Scan for the cell matching the given text and deliver its (X, Y) coordinate at center. 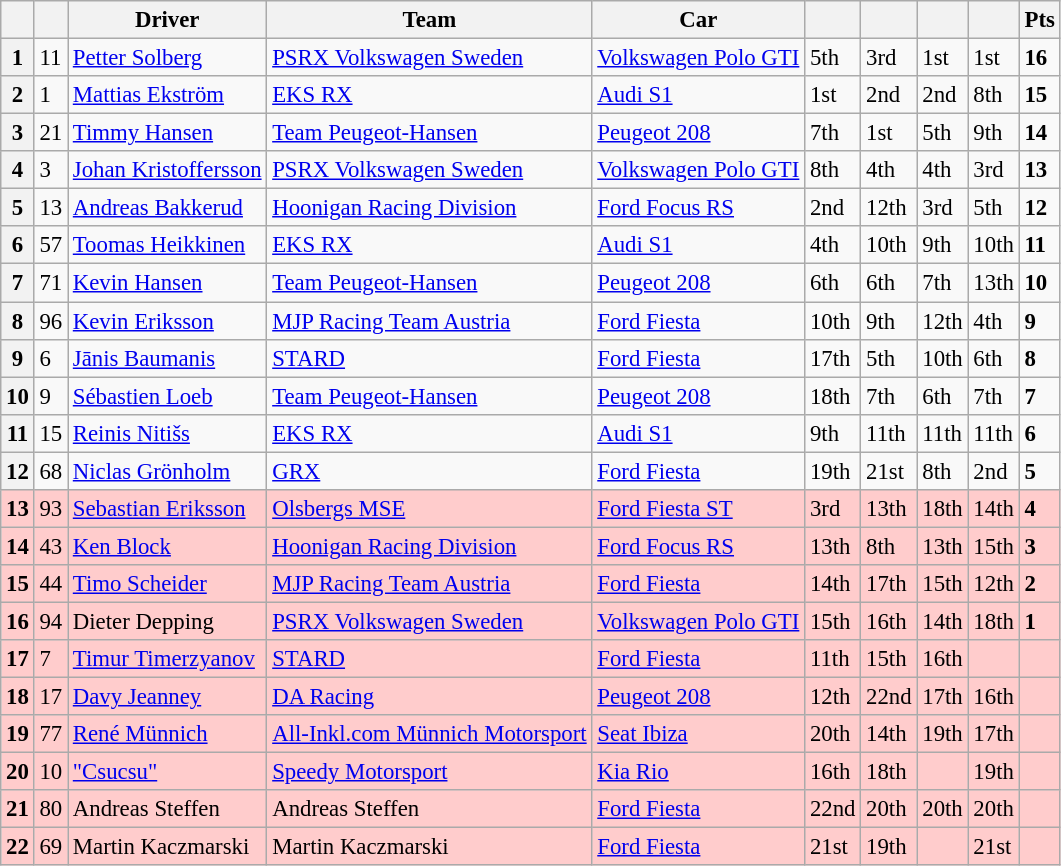
DA Racing (430, 697)
Kevin Hansen (168, 283)
Car (698, 20)
93 (50, 509)
68 (50, 471)
Speedy Motorsport (430, 772)
Dieter Depping (168, 621)
Niclas Grönholm (168, 471)
43 (50, 546)
Seat Ibiza (698, 734)
Ken Block (168, 546)
Jānis Baumanis (168, 358)
69 (50, 847)
Pts (1040, 20)
Kevin Eriksson (168, 321)
Petter Solberg (168, 58)
Ford Fiesta ST (698, 509)
"Csucsu" (168, 772)
Timo Scheider (168, 584)
94 (50, 621)
80 (50, 809)
18 (18, 697)
Kia Rio (698, 772)
Davy Jeanney (168, 697)
Sébastien Loeb (168, 396)
44 (50, 584)
Johan Kristoffersson (168, 170)
GRX (430, 471)
22 (18, 847)
Mattias Ekström (168, 95)
20 (18, 772)
Timur Timerzyanov (168, 659)
71 (50, 283)
96 (50, 321)
Timmy Hansen (168, 133)
All-Inkl.com Münnich Motorsport (430, 734)
57 (50, 245)
77 (50, 734)
19 (18, 734)
René Münnich (168, 734)
Team (430, 20)
Reinis Nitišs (168, 433)
Sebastian Eriksson (168, 509)
Driver (168, 20)
Andreas Bakkerud (168, 208)
Toomas Heikkinen (168, 245)
Olsbergs MSE (430, 509)
